Detect which cell encompasses the target text, then output its (x, y) center coordinate. 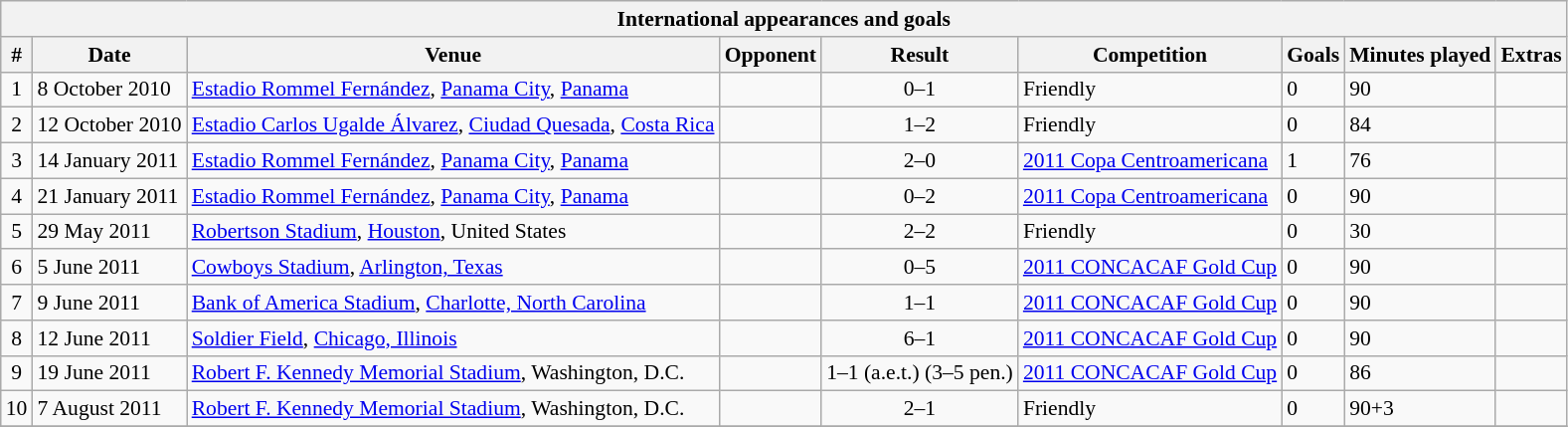
14 January 2011 (109, 161)
Opponent (772, 55)
9 (17, 373)
12 June 2011 (109, 338)
2–2 (920, 232)
0–5 (920, 268)
7 August 2011 (109, 409)
Bank of America Stadium, Charlotte, North Carolina (453, 303)
0–1 (920, 90)
3 (17, 161)
Soldier Field, Chicago, Illinois (453, 338)
Extras (1531, 55)
Competition (1149, 55)
Goals (1312, 55)
21 January 2011 (109, 196)
8 (17, 338)
8 October 2010 (109, 90)
1–2 (920, 125)
2–0 (920, 161)
19 June 2011 (109, 373)
90+3 (1420, 409)
5 (17, 232)
1–1 (a.e.t.) (3–5 pen.) (920, 373)
# (17, 55)
86 (1420, 373)
2–1 (920, 409)
7 (17, 303)
30 (1420, 232)
6 (17, 268)
12 October 2010 (109, 125)
Robertson Stadium, Houston, United States (453, 232)
2 (17, 125)
9 June 2011 (109, 303)
5 June 2011 (109, 268)
Venue (453, 55)
4 (17, 196)
Estadio Carlos Ugalde Álvarez, Ciudad Quesada, Costa Rica (453, 125)
Cowboys Stadium, Arlington, Texas (453, 268)
Minutes played (1420, 55)
76 (1420, 161)
84 (1420, 125)
10 (17, 409)
0–2 (920, 196)
Result (920, 55)
6–1 (920, 338)
29 May 2011 (109, 232)
International appearances and goals (784, 19)
1–1 (920, 303)
Date (109, 55)
